Extract the (X, Y) coordinate from the center of the cell holding the provided text.  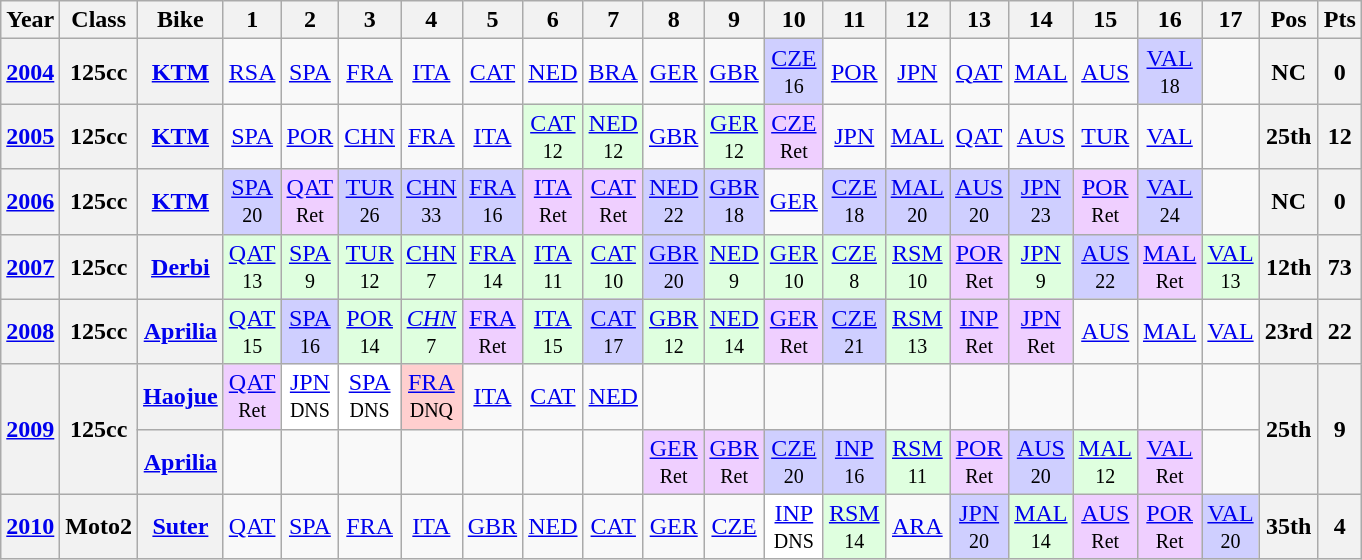
QAT15 (252, 332)
MAL20 (917, 202)
1 (252, 20)
Derbi (181, 266)
INPDNS (794, 526)
73 (1340, 266)
NED9 (734, 266)
2005 (30, 136)
VAL18 (1169, 72)
GBR12 (673, 332)
CZERet (794, 136)
CZE20 (794, 462)
CZE (734, 526)
5 (492, 20)
AUSRet (1105, 526)
SPA20 (252, 202)
RSM14 (854, 526)
CHN (370, 136)
CZE16 (794, 72)
2008 (30, 332)
11 (854, 20)
FRARet (492, 332)
CAT10 (613, 266)
Haojue (181, 396)
SPA9 (310, 266)
CZE18 (854, 202)
3 (370, 20)
6 (553, 20)
ITA11 (553, 266)
Bike (181, 20)
AUS22 (1105, 266)
CAT17 (613, 332)
8 (673, 20)
ARA (917, 526)
SPA16 (310, 332)
14 (1041, 20)
GBR18 (734, 202)
Moto2 (99, 526)
JPNRet (1041, 332)
VAL24 (1169, 202)
FRA14 (492, 266)
2007 (30, 266)
2004 (30, 72)
CAT12 (553, 136)
JPN20 (980, 526)
BRA (613, 72)
JPNDNS (310, 396)
MAL12 (1105, 462)
CZE8 (854, 266)
35th (1288, 526)
TUR (1105, 136)
VALRet (1169, 462)
NED14 (734, 332)
Suter (181, 526)
RSA (252, 72)
NED22 (673, 202)
23rd (1288, 332)
22 (1340, 332)
MAL14 (1041, 526)
RSM13 (917, 332)
TUR26 (370, 202)
Year (30, 20)
JPN9 (1041, 266)
POR14 (370, 332)
2006 (30, 202)
2 (310, 20)
Pts (1340, 20)
VAL13 (1230, 266)
CZE21 (854, 332)
INPRet (980, 332)
12th (1288, 266)
JPN23 (1041, 202)
RSM11 (917, 462)
SPADNS (370, 396)
GBR20 (673, 266)
VAL20 (1230, 526)
CHN33 (431, 202)
RSM10 (917, 266)
Pos (1288, 20)
NED12 (613, 136)
Class (99, 20)
GER12 (734, 136)
15 (1105, 20)
17 (1230, 20)
ITA15 (553, 332)
QAT13 (252, 266)
FRADNQ (431, 396)
GER10 (794, 266)
CATRet (613, 202)
TUR12 (370, 266)
INP16 (854, 462)
16 (1169, 20)
2010 (30, 526)
GBRRet (734, 462)
FRA16 (492, 202)
13 (980, 20)
2009 (30, 429)
10 (794, 20)
7 (613, 20)
ITARet (553, 202)
MALRet (1169, 266)
